Output the (x, y) coordinate of the center of the cell containing the given text.  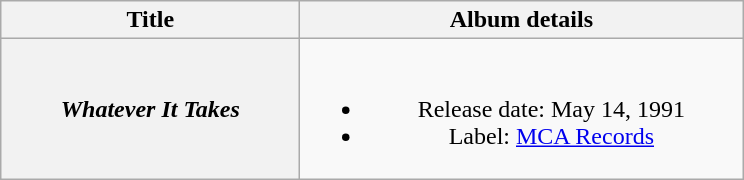
Whatever It Takes (150, 109)
Title (150, 20)
Release date: May 14, 1991Label: MCA Records (522, 109)
Album details (522, 20)
